Return [x, y] of the center of cell containing provided text 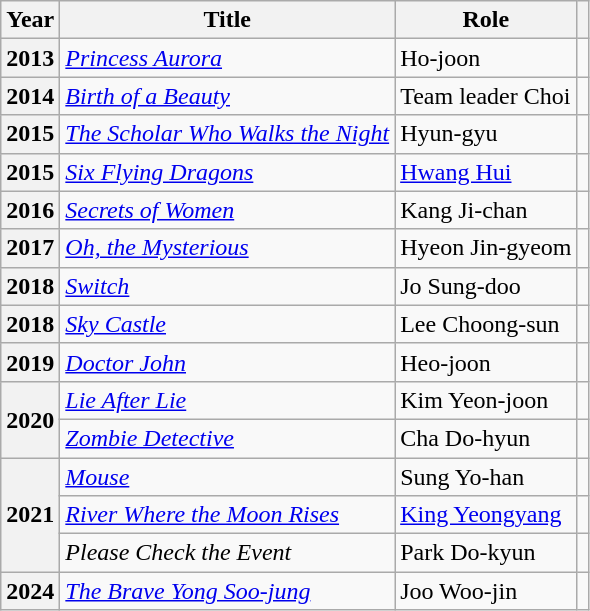
2019 [30, 362]
King Yeongyang [486, 515]
Lie After Lie [228, 400]
2013 [30, 58]
Park Do-kyun [486, 553]
Sky Castle [228, 324]
Mouse [228, 477]
Please Check the Event [228, 553]
Hwang Hui [486, 172]
Sung Yo-han [486, 477]
2021 [30, 515]
Joo Woo-jin [486, 591]
Princess Aurora [228, 58]
Team leader Choi [486, 96]
Six Flying Dragons [228, 172]
Jo Sung-doo [486, 286]
Doctor John [228, 362]
Switch [228, 286]
2024 [30, 591]
Hyun-gyu [486, 134]
2016 [30, 210]
2017 [30, 248]
Year [30, 20]
2014 [30, 96]
Title [228, 20]
Birth of a Beauty [228, 96]
Lee Choong-sun [486, 324]
Oh, the Mysterious [228, 248]
Secrets of Women [228, 210]
Role [486, 20]
The Brave Yong Soo-jung [228, 591]
The Scholar Who Walks the Night [228, 134]
Kang Ji-chan [486, 210]
Zombie Detective [228, 438]
Heo-joon [486, 362]
Ho-joon [486, 58]
River Where the Moon Rises [228, 515]
Cha Do-hyun [486, 438]
2020 [30, 419]
Kim Yeon-joon [486, 400]
Hyeon Jin-gyeom [486, 248]
